Identify which cell holds the provided text, then report its [X, Y] central coordinate. 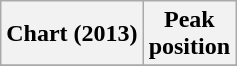
Peakposition [189, 34]
Chart (2013) [72, 34]
